Output the [x, y] coordinate of the center of the cell containing the given text.  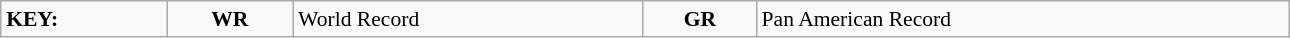
World Record [468, 19]
WR [230, 19]
KEY: [84, 19]
GR [700, 19]
Pan American Record [1023, 19]
